Return the [x, y] coordinate for the center point of the cell that contains the specified text.  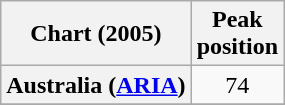
Australia (ARIA) [96, 85]
Peakposition [237, 34]
74 [237, 85]
Chart (2005) [96, 34]
